Capture the cell that displays the provided text and extract its (X, Y) central coordinate. 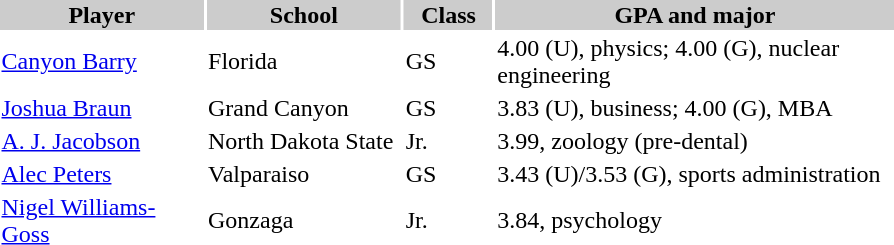
Grand Canyon (304, 108)
School (304, 15)
Canyon Barry (102, 62)
Valparaiso (304, 174)
Class (448, 15)
Player (102, 15)
Florida (304, 62)
North Dakota State (304, 141)
Joshua Braun (102, 108)
Jr. (448, 141)
3.83 (U), business; 4.00 (G), MBA (695, 108)
3.43 (U)/3.53 (G), sports administration (695, 174)
3.99, zoology (pre-dental) (695, 141)
Alec Peters (102, 174)
A. J. Jacobson (102, 141)
4.00 (U), physics; 4.00 (G), nuclear engineering (695, 62)
GPA and major (695, 15)
